Determine the (x, y) coordinate at the center of the cell enclosing the given text.  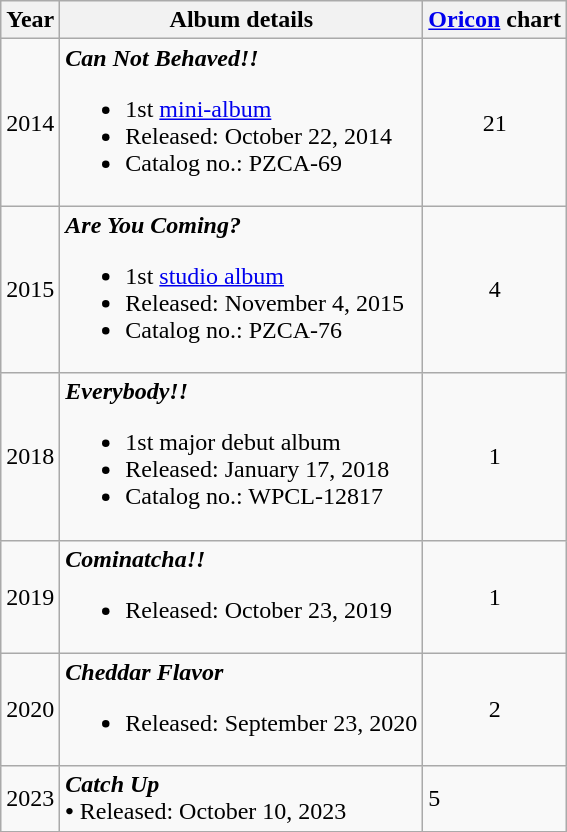
21 (495, 122)
Can Not Behaved!!1st mini-albumReleased: October 22, 2014Catalog no.: PZCA-69 (242, 122)
2019 (30, 596)
2015 (30, 290)
Album details (242, 20)
2018 (30, 456)
4 (495, 290)
Catch Up• Released: October 10, 2023 (242, 798)
Are You Coming?1st studio albumReleased: November 4, 2015Catalog no.: PZCA-76 (242, 290)
2 (495, 710)
5 (495, 798)
2014 (30, 122)
Cheddar FlavorReleased: September 23, 2020 (242, 710)
2020 (30, 710)
Year (30, 20)
Everybody!!1st major debut albumReleased: January 17, 2018Catalog no.: WPCL-12817 (242, 456)
2023 (30, 798)
Cominatcha!!Released: October 23, 2019 (242, 596)
Oricon chart (495, 20)
